For the text-containing cell, return its midpoint in [X, Y] coordinate format. 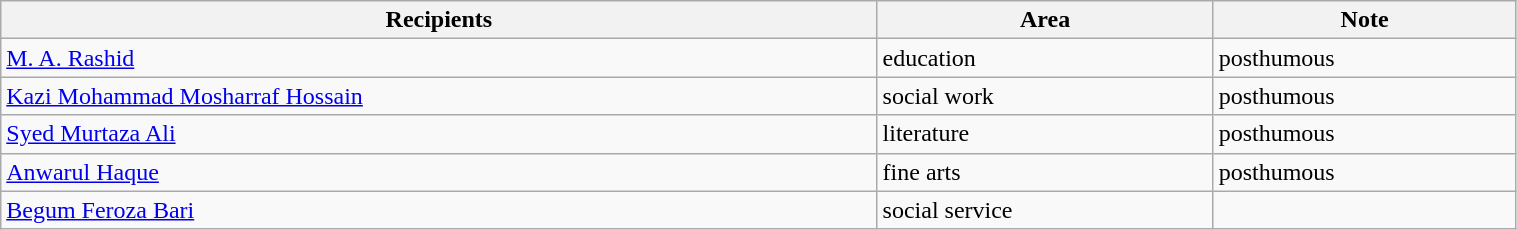
fine arts [1045, 172]
Note [1364, 20]
M. A. Rashid [439, 58]
Syed Murtaza Ali [439, 134]
social service [1045, 210]
Anwarul Haque [439, 172]
Area [1045, 20]
social work [1045, 96]
education [1045, 58]
literature [1045, 134]
Kazi Mohammad Mosharraf Hossain [439, 96]
Recipients [439, 20]
Begum Feroza Bari [439, 210]
